Extract the (X, Y) coordinate from the center of the cell holding the provided text.  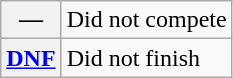
Did not finish (146, 58)
DNF (31, 58)
Did not compete (146, 20)
— (31, 20)
